Pinpoint the cell where the given text exists, returning its (X, Y) midpoint coordinate. 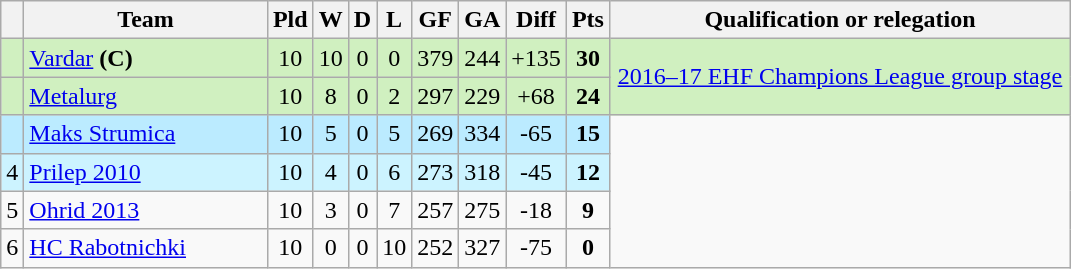
2 (394, 96)
W (330, 20)
3 (330, 210)
334 (482, 134)
244 (482, 58)
Metalurg (146, 96)
15 (588, 134)
GF (436, 20)
2016–17 EHF Champions League group stage (840, 77)
-45 (536, 172)
275 (482, 210)
Maks Strumica (146, 134)
-65 (536, 134)
273 (436, 172)
379 (436, 58)
7 (394, 210)
Pld (290, 20)
12 (588, 172)
257 (436, 210)
30 (588, 58)
252 (436, 248)
24 (588, 96)
Ohrid 2013 (146, 210)
D (362, 20)
L (394, 20)
Team (146, 20)
Diff (536, 20)
+135 (536, 58)
Prilep 2010 (146, 172)
Pts (588, 20)
Vardar (C) (146, 58)
297 (436, 96)
HC Rabotnichki (146, 248)
GA (482, 20)
8 (330, 96)
229 (482, 96)
-75 (536, 248)
+68 (536, 96)
-18 (536, 210)
269 (436, 134)
9 (588, 210)
318 (482, 172)
Qualification or relegation (840, 20)
327 (482, 248)
